Extract the (X, Y) coordinate from the center of the cell holding the provided text.  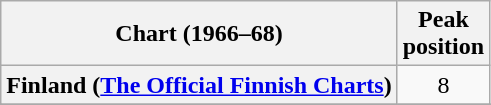
8 (443, 85)
Peakposition (443, 34)
Finland (The Official Finnish Charts) (199, 85)
Chart (1966–68) (199, 34)
